Extract the (X, Y) coordinate from the center of the cell holding the provided text.  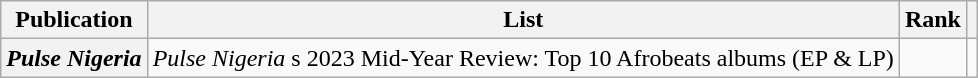
Pulse Nigeria (74, 58)
List (523, 20)
Publication (74, 20)
Rank (932, 20)
Pulse Nigeria s 2023 Mid-Year Review: Top 10 Afrobeats albums (EP & LP) (523, 58)
